Return the [X, Y] coordinate for the center point of the cell that contains the specified text.  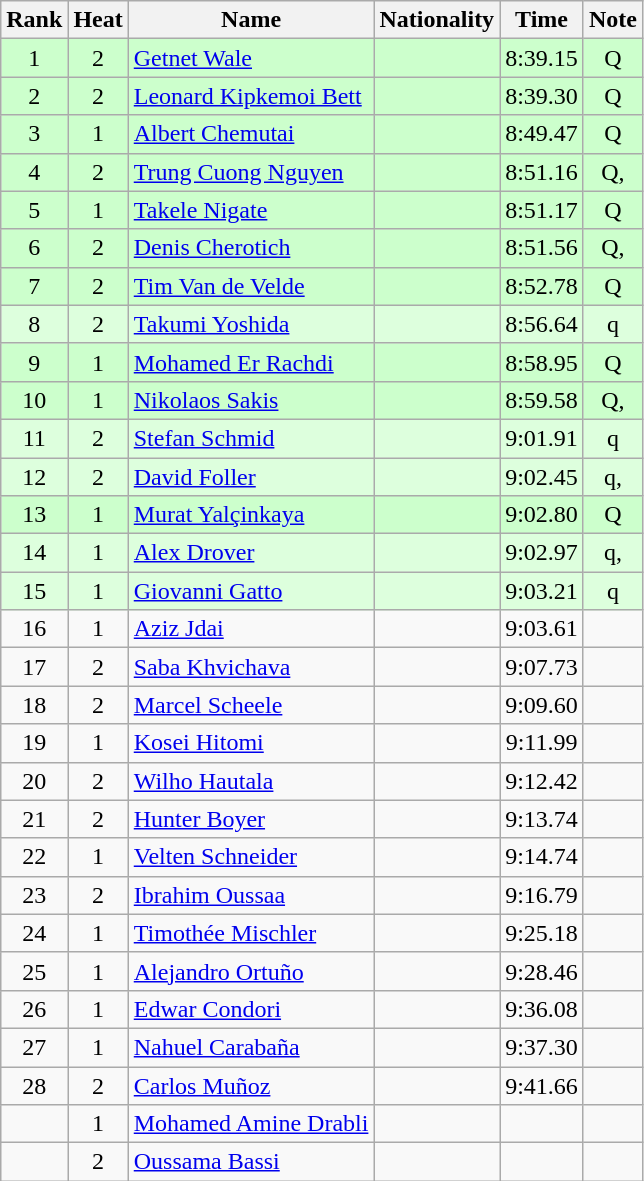
19 [34, 743]
28 [34, 1085]
11 [34, 438]
Time [542, 20]
9:02.97 [542, 553]
9:13.74 [542, 819]
Marcel Scheele [251, 705]
Denis Cherotich [251, 248]
9:02.80 [542, 515]
12 [34, 477]
8:56.64 [542, 324]
21 [34, 819]
25 [34, 971]
8:51.17 [542, 210]
Murat Yalçinkaya [251, 515]
Getnet Wale [251, 58]
Leonard Kipkemoi Bett [251, 96]
8:59.58 [542, 400]
9:41.66 [542, 1085]
23 [34, 895]
David Foller [251, 477]
9:14.74 [542, 857]
9:16.79 [542, 895]
9:03.21 [542, 591]
8:39.15 [542, 58]
Nationality [437, 20]
5 [34, 210]
9:12.42 [542, 781]
Velten Schneider [251, 857]
8:49.47 [542, 134]
Aziz Jdai [251, 629]
9:11.99 [542, 743]
7 [34, 286]
9:03.61 [542, 629]
Mohamed Er Rachdi [251, 362]
20 [34, 781]
9:37.30 [542, 1047]
24 [34, 933]
8:39.30 [542, 96]
22 [34, 857]
17 [34, 667]
8 [34, 324]
26 [34, 1009]
Carlos Muñoz [251, 1085]
Kosei Hitomi [251, 743]
Takumi Yoshida [251, 324]
8:52.78 [542, 286]
Tim Van de Velde [251, 286]
Rank [34, 20]
9:02.45 [542, 477]
9:36.08 [542, 1009]
8:58.95 [542, 362]
Giovanni Gatto [251, 591]
9:09.60 [542, 705]
Nahuel Carabaña [251, 1047]
14 [34, 553]
27 [34, 1047]
Edwar Condori [251, 1009]
9:25.18 [542, 933]
Name [251, 20]
18 [34, 705]
Ibrahim Oussaa [251, 895]
8:51.56 [542, 248]
Heat [98, 20]
9:07.73 [542, 667]
Albert Chemutai [251, 134]
3 [34, 134]
Hunter Boyer [251, 819]
Note [612, 20]
Timothée Mischler [251, 933]
13 [34, 515]
Saba Khvichava [251, 667]
Trung Cuong Nguyen [251, 172]
Wilho Hautala [251, 781]
Alejandro Ortuño [251, 971]
Nikolaos Sakis [251, 400]
4 [34, 172]
Stefan Schmid [251, 438]
9:28.46 [542, 971]
8:51.16 [542, 172]
10 [34, 400]
16 [34, 629]
9 [34, 362]
Oussama Bassi [251, 1162]
6 [34, 248]
9:01.91 [542, 438]
Takele Nigate [251, 210]
15 [34, 591]
Mohamed Amine Drabli [251, 1124]
Alex Drover [251, 553]
